For the text-containing cell, return its midpoint in (x, y) coordinate format. 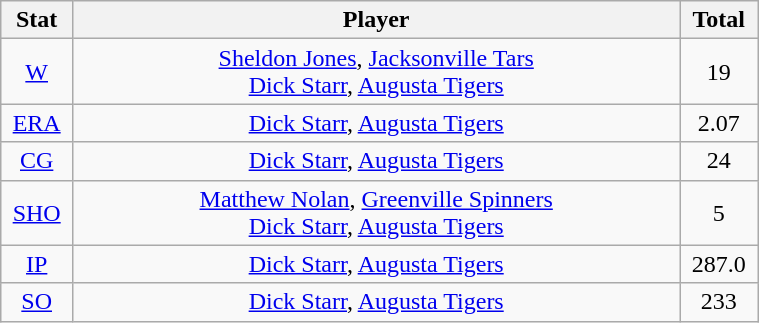
19 (719, 72)
SHO (37, 212)
CG (37, 161)
Player (376, 20)
2.07 (719, 123)
ERA (37, 123)
Matthew Nolan, Greenville Spinners Dick Starr, Augusta Tigers (376, 212)
Total (719, 20)
IP (37, 264)
Sheldon Jones, Jacksonville Tars Dick Starr, Augusta Tigers (376, 72)
233 (719, 302)
287.0 (719, 264)
5 (719, 212)
Stat (37, 20)
SO (37, 302)
W (37, 72)
24 (719, 161)
